Return the [x, y] coordinate for the center point of the cell that contains the specified text.  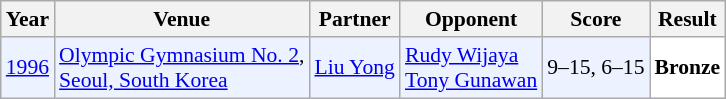
Year [28, 19]
Score [596, 19]
Liu Yong [354, 68]
Partner [354, 19]
Rudy Wijaya Tony Gunawan [471, 68]
Venue [182, 19]
Opponent [471, 19]
Olympic Gymnasium No. 2,Seoul, South Korea [182, 68]
Result [688, 19]
9–15, 6–15 [596, 68]
Bronze [688, 68]
1996 [28, 68]
